Scan for the cell matching the given text and deliver its [X, Y] coordinate at center. 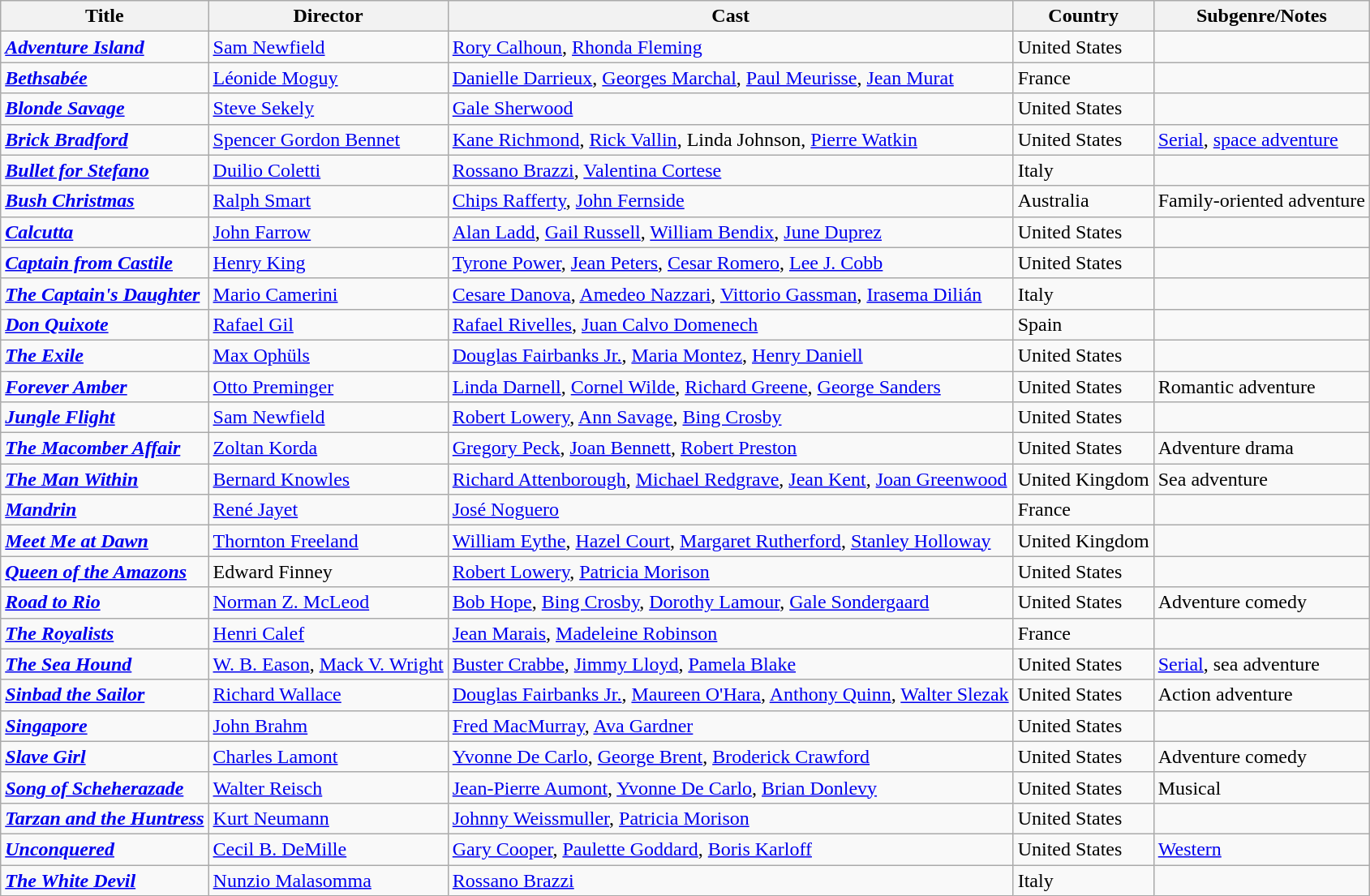
Gale Sherwood [730, 109]
Director [328, 16]
Steve Sekely [328, 109]
Alan Ladd, Gail Russell, William Bendix, June Duprez [730, 232]
The White Devil [105, 880]
Blonde Savage [105, 109]
Zoltan Korda [328, 448]
Linda Darnell, Cornel Wilde, Richard Greene, George Sanders [730, 387]
The Sea Hound [105, 664]
Don Quixote [105, 324]
Ralph Smart [328, 201]
Johnny Weissmuller, Patricia Morison [730, 818]
Australia [1084, 201]
Sinbad the Sailor [105, 695]
Cast [730, 16]
Road to Rio [105, 602]
Bernard Knowles [328, 479]
Mario Camerini [328, 294]
The Man Within [105, 479]
Robert Lowery, Patricia Morison [730, 572]
Rossano Brazzi, Valentina Cortese [730, 170]
John Farrow [328, 232]
Queen of the Amazons [105, 572]
The Exile [105, 355]
René Jayet [328, 510]
Rossano Brazzi [730, 880]
Romantic adventure [1261, 387]
Yvonne De Carlo, George Brent, Broderick Crawford [730, 757]
Spencer Gordon Bennet [328, 139]
Spain [1084, 324]
Richard Attenborough, Michael Redgrave, Jean Kent, Joan Greenwood [730, 479]
Calcutta [105, 232]
Otto Preminger [328, 387]
Mandrin [105, 510]
Serial, space adventure [1261, 139]
Country [1084, 16]
Western [1261, 849]
The Royalists [105, 633]
Walter Reisch [328, 787]
Richard Wallace [328, 695]
Max Ophüls [328, 355]
José Noguero [730, 510]
Cesare Danova, Amedeo Nazzari, Vittorio Gassman, Irasema Dilián [730, 294]
Bush Christmas [105, 201]
Nunzio Malasomma [328, 880]
Gregory Peck, Joan Bennett, Robert Preston [730, 448]
Captain from Castile [105, 263]
W. B. Eason, Mack V. Wright [328, 664]
Henry King [328, 263]
Duilio Coletti [328, 170]
Slave Girl [105, 757]
Thornton Freeland [328, 541]
Singapore [105, 726]
Bullet for Stefano [105, 170]
Rory Calhoun, Rhonda Fleming [730, 47]
John Brahm [328, 726]
Kurt Neumann [328, 818]
Title [105, 16]
Sea adventure [1261, 479]
Douglas Fairbanks Jr., Maria Montez, Henry Daniell [730, 355]
Charles Lamont [328, 757]
Unconquered [105, 849]
The Captain's Daughter [105, 294]
Rafael Rivelles, Juan Calvo Domenech [730, 324]
Subgenre/Notes [1261, 16]
Family-oriented adventure [1261, 201]
Cecil B. DeMille [328, 849]
Musical [1261, 787]
Forever Amber [105, 387]
Chips Rafferty, John Fernside [730, 201]
Serial, sea adventure [1261, 664]
Bob Hope, Bing Crosby, Dorothy Lamour, Gale Sondergaard [730, 602]
William Eythe, Hazel Court, Margaret Rutherford, Stanley Holloway [730, 541]
Kane Richmond, Rick Vallin, Linda Johnson, Pierre Watkin [730, 139]
Danielle Darrieux, Georges Marchal, Paul Meurisse, Jean Murat [730, 78]
Meet Me at Dawn [105, 541]
Jean-Pierre Aumont, Yvonne De Carlo, Brian Donlevy [730, 787]
Adventure drama [1261, 448]
Edward Finney [328, 572]
Buster Crabbe, Jimmy Lloyd, Pamela Blake [730, 664]
Henri Calef [328, 633]
Fred MacMurray, Ava Gardner [730, 726]
The Macomber Affair [105, 448]
Action adventure [1261, 695]
Norman Z. McLeod [328, 602]
Rafael Gil [328, 324]
Tarzan and the Huntress [105, 818]
Brick Bradford [105, 139]
Jungle Flight [105, 418]
Gary Cooper, Paulette Goddard, Boris Karloff [730, 849]
Adventure Island [105, 47]
Léonide Moguy [328, 78]
Tyrone Power, Jean Peters, Cesar Romero, Lee J. Cobb [730, 263]
Douglas Fairbanks Jr., Maureen O'Hara, Anthony Quinn, Walter Slezak [730, 695]
Robert Lowery, Ann Savage, Bing Crosby [730, 418]
Bethsabée [105, 78]
Song of Scheherazade [105, 787]
Jean Marais, Madeleine Robinson [730, 633]
